For the text-containing cell, return its midpoint in (X, Y) coordinate format. 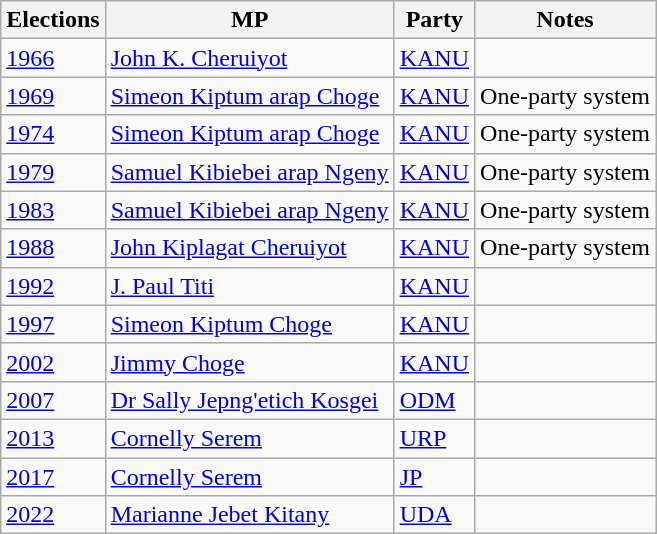
Elections (53, 20)
MP (250, 20)
1979 (53, 172)
John K. Cheruiyot (250, 58)
1966 (53, 58)
1992 (53, 286)
2013 (53, 438)
2022 (53, 515)
1974 (53, 134)
1988 (53, 248)
J. Paul Titi (250, 286)
1983 (53, 210)
Dr Sally Jepng'etich Kosgei (250, 400)
JP (434, 477)
UDA (434, 515)
Jimmy Choge (250, 362)
Marianne Jebet Kitany (250, 515)
Party (434, 20)
1997 (53, 324)
ODM (434, 400)
John Kiplagat Cheruiyot (250, 248)
1969 (53, 96)
Notes (566, 20)
2002 (53, 362)
2017 (53, 477)
URP (434, 438)
Simeon Kiptum Choge (250, 324)
2007 (53, 400)
